Determine the (x, y) coordinate at the center of the cell enclosing the given text.  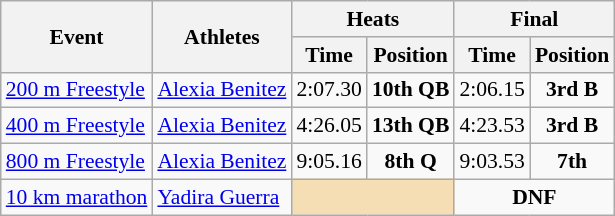
400 m Freestyle (77, 126)
10th QB (410, 90)
2:06.15 (492, 90)
8th Q (410, 162)
9:03.53 (492, 162)
2:07.30 (328, 90)
13th QB (410, 126)
10 km marathon (77, 197)
Yadira Guerra (222, 197)
DNF (534, 197)
9:05.16 (328, 162)
800 m Freestyle (77, 162)
4:23.53 (492, 126)
Heats (372, 19)
Athletes (222, 36)
Final (534, 19)
4:26.05 (328, 126)
200 m Freestyle (77, 90)
7th (572, 162)
Event (77, 36)
